Pinpoint the cell where the given text exists, returning its (X, Y) midpoint coordinate. 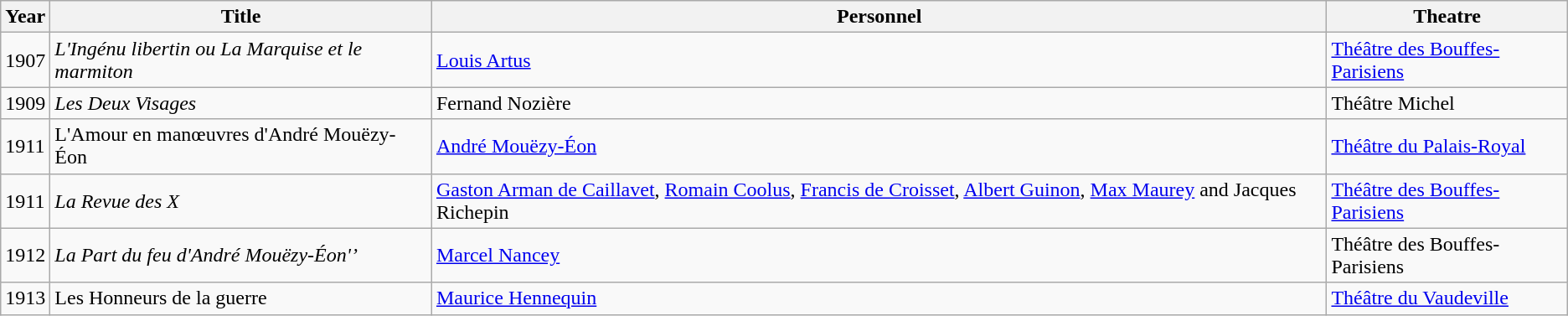
1913 (25, 298)
Théâtre Michel (1447, 103)
Théâtre du Palais-Royal (1447, 146)
Les Deux Visages (241, 103)
Gaston Arman de Caillavet, Romain Coolus, Francis de Croisset, Albert Guinon, Max Maurey and Jacques Richepin (879, 201)
Théâtre du Vaudeville (1447, 298)
1912 (25, 255)
Marcel Nancey (879, 255)
1909 (25, 103)
Year (25, 17)
La Revue des X (241, 201)
Louis Artus (879, 60)
Les Honneurs de la guerre (241, 298)
La Part du feu d'André Mouëzy-Éon'’ (241, 255)
L'Ingénu libertin ou La Marquise et le marmiton (241, 60)
Title (241, 17)
Personnel (879, 17)
L'Amour en manœuvres d'André Mouëzy-Éon (241, 146)
Theatre (1447, 17)
1907 (25, 60)
Maurice Hennequin (879, 298)
Fernand Nozière (879, 103)
André Mouëzy-Éon (879, 146)
